Identify which cell holds the provided text, then report its [x, y] central coordinate. 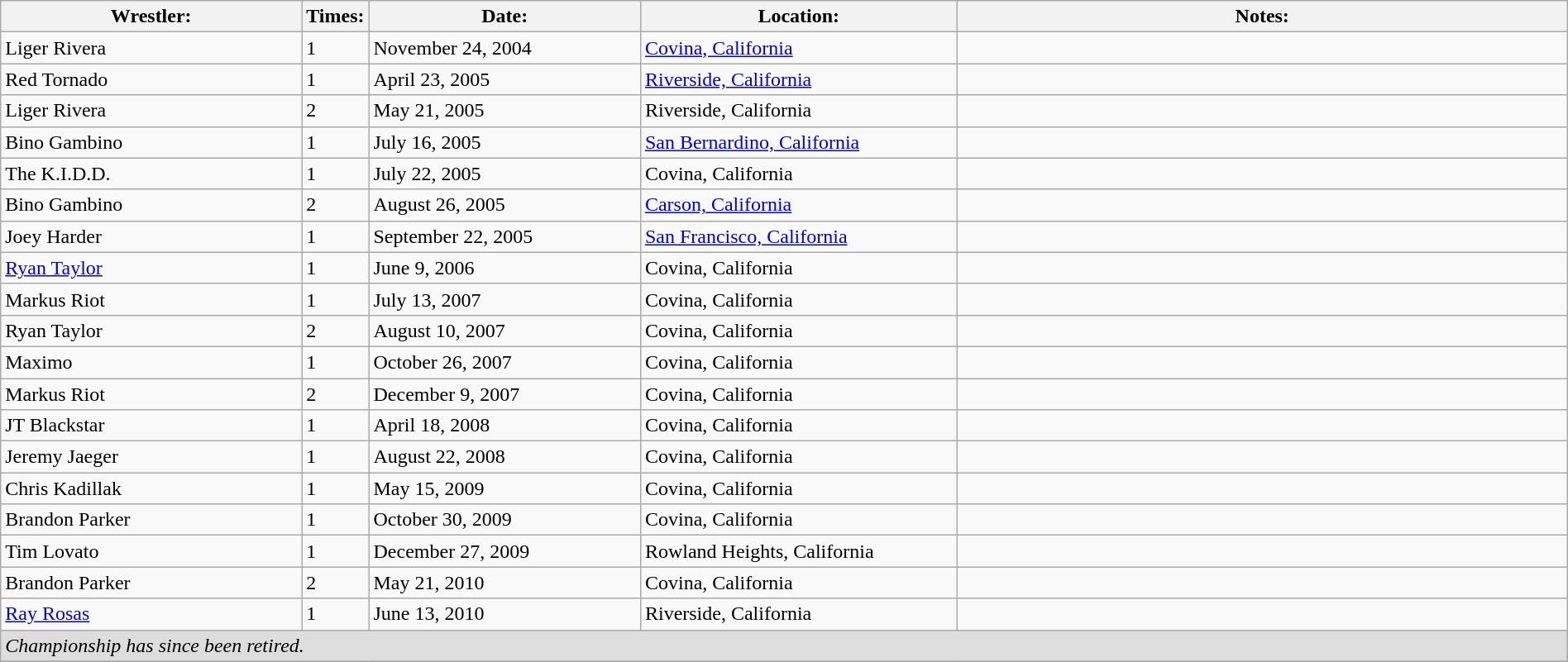
May 21, 2005 [504, 111]
Date: [504, 17]
Jeremy Jaeger [151, 457]
Carson, California [799, 205]
San Francisco, California [799, 236]
April 18, 2008 [504, 426]
August 22, 2008 [504, 457]
July 16, 2005 [504, 142]
September 22, 2005 [504, 236]
December 9, 2007 [504, 394]
November 24, 2004 [504, 48]
April 23, 2005 [504, 79]
June 13, 2010 [504, 614]
JT Blackstar [151, 426]
December 27, 2009 [504, 551]
Championship has since been retired. [784, 645]
May 15, 2009 [504, 488]
Tim Lovato [151, 551]
Chris Kadillak [151, 488]
July 13, 2007 [504, 299]
October 26, 2007 [504, 362]
Joey Harder [151, 236]
May 21, 2010 [504, 583]
Wrestler: [151, 17]
July 22, 2005 [504, 174]
Red Tornado [151, 79]
Ray Rosas [151, 614]
June 9, 2006 [504, 268]
Maximo [151, 362]
San Bernardino, California [799, 142]
Times: [336, 17]
August 10, 2007 [504, 331]
Rowland Heights, California [799, 551]
The K.I.D.D. [151, 174]
August 26, 2005 [504, 205]
Notes: [1262, 17]
Location: [799, 17]
October 30, 2009 [504, 520]
